Detect which cell encompasses the target text, then output its [x, y] center coordinate. 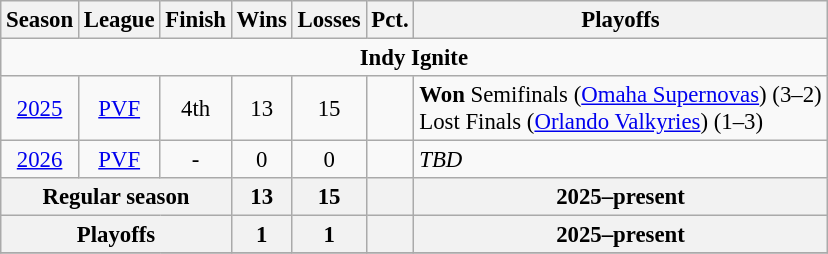
Regular season [116, 197]
Finish [196, 20]
Won Semifinals (Omaha Supernovas) (3–2)Lost Finals (Orlando Valkyries) (1–3) [620, 108]
Wins [262, 20]
League [118, 20]
2025 [40, 108]
Season [40, 20]
TBD [620, 160]
Pct. [390, 20]
Losses [329, 20]
- [196, 160]
2026 [40, 160]
Indy Ignite [414, 58]
4th [196, 108]
